Return (X, Y) of the center of cell containing provided text 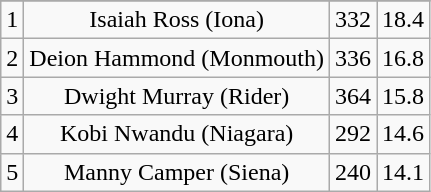
Kobi Nwandu (Niagara) (177, 134)
2 (12, 58)
Dwight Murray (Rider) (177, 96)
16.8 (404, 58)
4 (12, 134)
Deion Hammond (Monmouth) (177, 58)
14.6 (404, 134)
332 (354, 20)
Manny Camper (Siena) (177, 172)
364 (354, 96)
5 (12, 172)
3 (12, 96)
18.4 (404, 20)
1 (12, 20)
292 (354, 134)
14.1 (404, 172)
15.8 (404, 96)
240 (354, 172)
Isaiah Ross (Iona) (177, 20)
336 (354, 58)
